Pinpoint the cell where the given text exists, returning its [X, Y] midpoint coordinate. 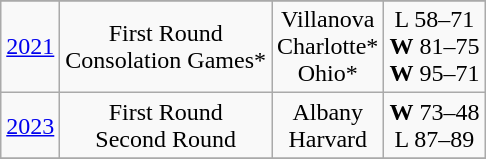
VillanovaCharlotte*Ohio* [328, 47]
2023 [30, 126]
L 58–71W 81–75W 95–71 [434, 47]
W 73–48L 87–89 [434, 126]
First RoundSecond Round [166, 126]
First RoundConsolation Games* [166, 47]
AlbanyHarvard [328, 126]
2021 [30, 47]
